Detect which cell encompasses the target text, then output its [x, y] center coordinate. 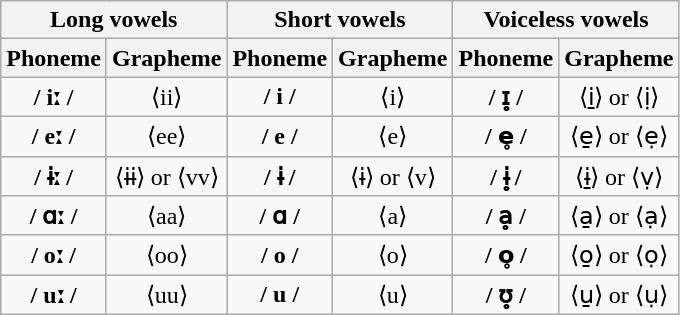
/ ɑ / [280, 216]
/ i / [280, 97]
⟨oo⟩ [166, 255]
/ ɨ / [280, 176]
⟨e⟩ [393, 136]
/ uː / [54, 295]
/ o / [280, 255]
Voiceless vowels [566, 20]
⟨ii⟩ [166, 97]
/ e̥ / [506, 136]
/ u / [280, 295]
/ o̥ / [506, 255]
/ ɨ̥ / [506, 176]
Long vowels [114, 20]
⟨ee⟩ [166, 136]
⟨uu⟩ [166, 295]
⟨o⟩ [393, 255]
/ ɨː / [54, 176]
/ ɑː / [54, 216]
⟨a⟩ [393, 216]
/ ḁ / [506, 216]
/ ʊ̥ / [506, 295]
/ eː / [54, 136]
⟨i̱⟩ or ⟨ị⟩ [619, 97]
/ oː / [54, 255]
⟨u⟩ [393, 295]
⟨o̱⟩ or ⟨ọ⟩ [619, 255]
⟨ɨ⟩ or ⟨v⟩ [393, 176]
⟨ɨɨ⟩ or ⟨vv⟩ [166, 176]
⟨u̱⟩ or ⟨ụ⟩ [619, 295]
⟨i⟩ [393, 97]
⟨ɨ̱⟩ or ⟨ṿ⟩ [619, 176]
⟨a̱⟩ or ⟨ạ⟩ [619, 216]
Short vowels [340, 20]
/ ɪ̥ / [506, 97]
⟨e̱⟩ or ⟨ẹ⟩ [619, 136]
/ iː / [54, 97]
/ e / [280, 136]
⟨aa⟩ [166, 216]
